Detect which cell encompasses the target text, then output its (X, Y) center coordinate. 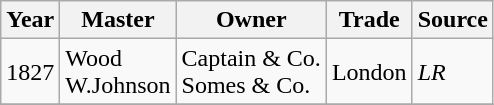
Year (30, 20)
WoodW.Johnson (118, 72)
Owner (251, 20)
1827 (30, 72)
London (369, 72)
Source (452, 20)
Captain & Co.Somes & Co. (251, 72)
LR (452, 72)
Master (118, 20)
Trade (369, 20)
